For the text-containing cell, return its midpoint in [x, y] coordinate format. 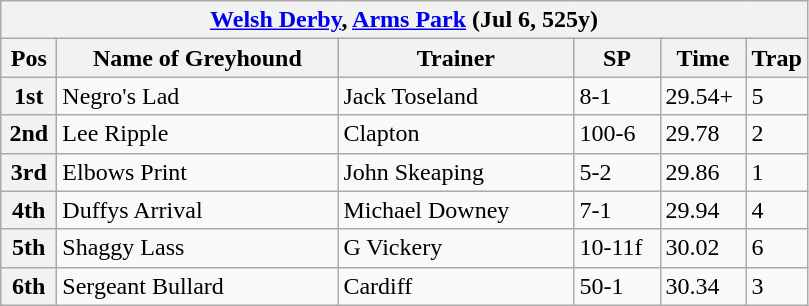
Elbows Print [198, 172]
SP [617, 58]
3 [776, 286]
50-1 [617, 286]
Sergeant Bullard [198, 286]
Shaggy Lass [198, 248]
3rd [29, 172]
Trainer [456, 58]
2 [776, 134]
4th [29, 210]
30.34 [703, 286]
29.86 [703, 172]
7-1 [617, 210]
Negro's Lad [198, 96]
Trap [776, 58]
8-1 [617, 96]
6th [29, 286]
Michael Downey [456, 210]
10-11f [617, 248]
5th [29, 248]
Time [703, 58]
100-6 [617, 134]
Pos [29, 58]
6 [776, 248]
Lee Ripple [198, 134]
John Skeaping [456, 172]
1 [776, 172]
5 [776, 96]
Welsh Derby, Arms Park (Jul 6, 525y) [404, 20]
Jack Toseland [456, 96]
29.94 [703, 210]
Clapton [456, 134]
29.54+ [703, 96]
1st [29, 96]
Name of Greyhound [198, 58]
Cardiff [456, 286]
2nd [29, 134]
30.02 [703, 248]
29.78 [703, 134]
Duffys Arrival [198, 210]
G Vickery [456, 248]
4 [776, 210]
5-2 [617, 172]
